Determine the [X, Y] coordinate at the center of the cell enclosing the given text.  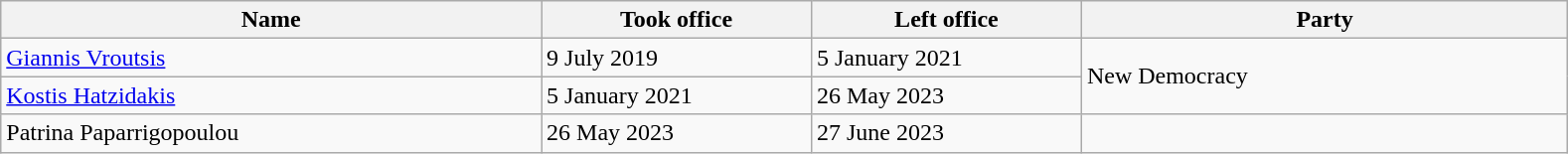
Party [1324, 20]
Name [271, 20]
27 June 2023 [946, 133]
Left office [946, 20]
Took office [677, 20]
Kostis Hatzidakis [271, 95]
9 July 2019 [677, 58]
Giannis Vroutsis [271, 58]
Patrina Paparrigopoulou [271, 133]
New Democracy [1324, 77]
